From the cell containing the given text, extract its center point as (x, y) coordinate. 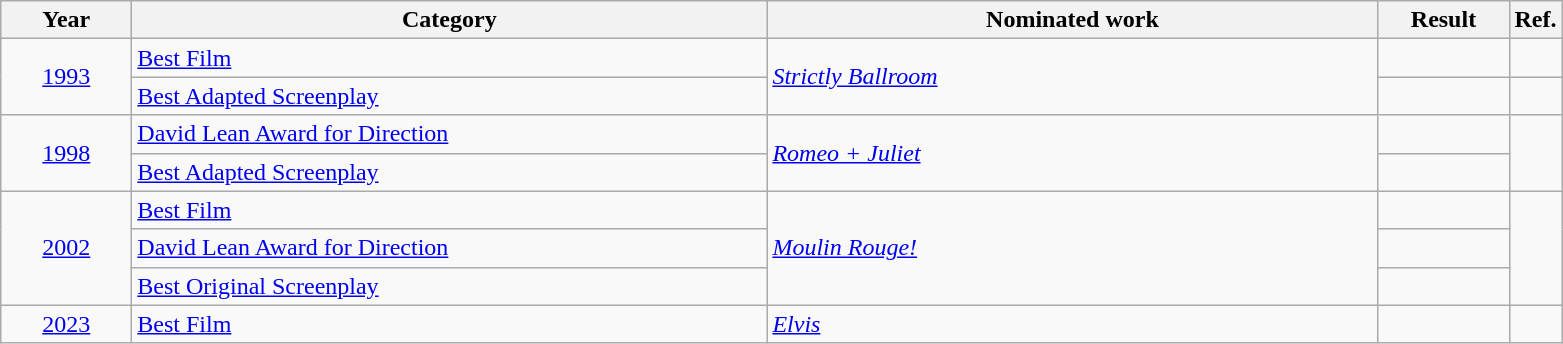
Moulin Rouge! (1072, 248)
Nominated work (1072, 20)
2002 (66, 248)
Romeo + Juliet (1072, 153)
Strictly Ballroom (1072, 77)
Best Original Screenplay (450, 286)
Year (66, 20)
Elvis (1072, 324)
Category (450, 20)
1998 (66, 153)
2023 (66, 324)
Result (1444, 20)
1993 (66, 77)
Ref. (1536, 20)
